Detect which cell encompasses the target text, then output its [x, y] center coordinate. 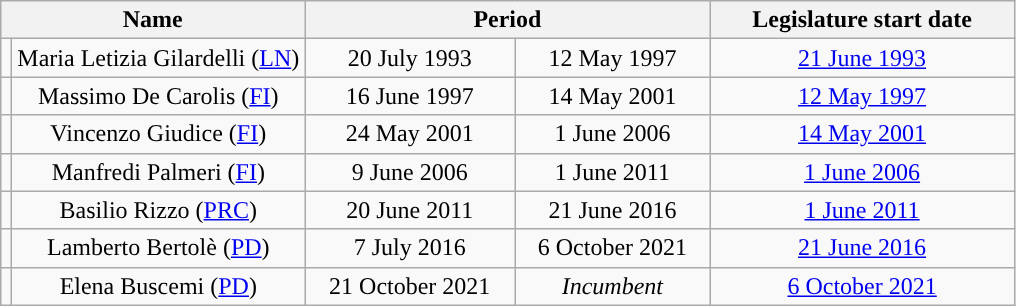
Incumbent [612, 286]
Vincenzo Giudice (FI) [158, 134]
7 July 2016 [410, 248]
Basilio Rizzo (PRC) [158, 210]
21 October 2021 [410, 286]
Legislature start date [862, 20]
Massimo De Carolis (FI) [158, 96]
20 June 2011 [410, 210]
20 July 1993 [410, 58]
16 June 1997 [410, 96]
24 May 2001 [410, 134]
Lamberto Bertolè (PD) [158, 248]
21 June 1993 [862, 58]
Elena Buscemi (PD) [158, 286]
9 June 2006 [410, 172]
Maria Letizia Gilardelli (LN) [158, 58]
Manfredi Palmeri (FI) [158, 172]
Period [508, 20]
Name [153, 20]
